Find where the given text appears and provide that cell's center as (x, y) coordinate. 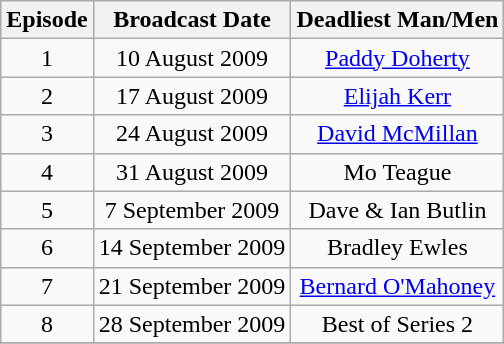
28 September 2009 (192, 324)
5 (47, 210)
17 August 2009 (192, 96)
10 August 2009 (192, 58)
Mo Teague (398, 172)
Paddy Doherty (398, 58)
6 (47, 248)
3 (47, 134)
Best of Series 2 (398, 324)
1 (47, 58)
21 September 2009 (192, 286)
Elijah Kerr (398, 96)
4 (47, 172)
24 August 2009 (192, 134)
14 September 2009 (192, 248)
Broadcast Date (192, 20)
Bradley Ewles (398, 248)
7 (47, 286)
Dave & Ian Butlin (398, 210)
David McMillan (398, 134)
8 (47, 324)
2 (47, 96)
31 August 2009 (192, 172)
Bernard O'Mahoney (398, 286)
Episode (47, 20)
7 September 2009 (192, 210)
Deadliest Man/Men (398, 20)
